Return (X, Y) of the center of cell containing provided text 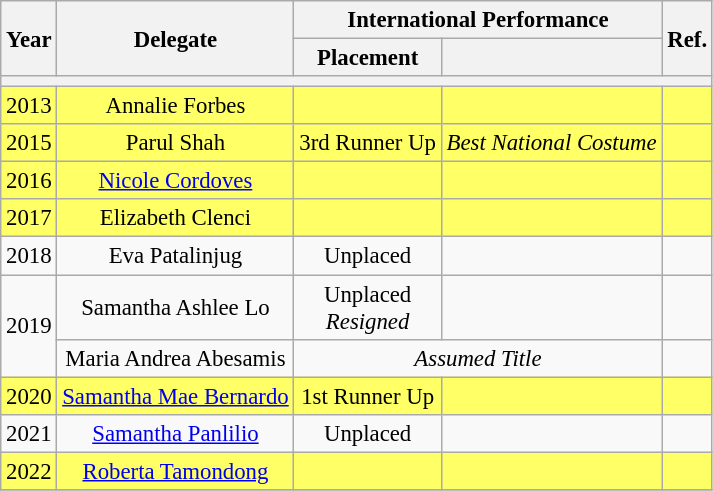
Samantha Ashlee Lo (176, 308)
2021 (29, 433)
Elizabeth Clenci (176, 219)
Assumed Title (478, 358)
2020 (29, 396)
Nicole Cordoves (176, 181)
UnplacedResigned (368, 308)
2018 (29, 256)
2015 (29, 143)
Samantha Panlilio (176, 433)
Placement (368, 58)
2017 (29, 219)
Samantha Mae Bernardo (176, 396)
Parul Shah (176, 143)
2022 (29, 471)
1st Runner Up (368, 396)
Ref. (687, 38)
Eva Patalinjug (176, 256)
2016 (29, 181)
Best National Costume (552, 143)
Year (29, 38)
2019 (29, 326)
2013 (29, 106)
Roberta Tamondong (176, 471)
Delegate (176, 38)
Maria Andrea Abesamis (176, 358)
3rd Runner Up (368, 143)
Annalie Forbes (176, 106)
International Performance (478, 20)
